Scan for the cell matching the given text and deliver its [x, y] coordinate at center. 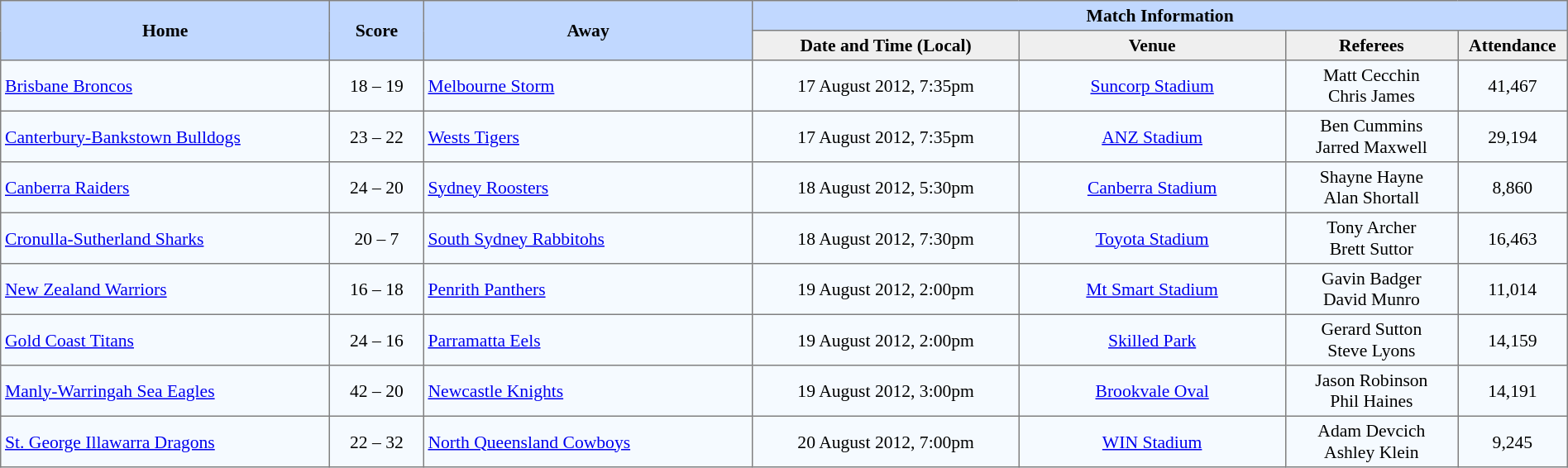
14,191 [1513, 391]
Canberra Stadium [1152, 188]
Mt Smart Stadium [1152, 289]
Canterbury-Bankstown Bulldogs [165, 136]
20 August 2012, 7:00pm [886, 442]
Canberra Raiders [165, 188]
Brookvale Oval [1152, 391]
Referees [1371, 45]
Manly-Warringah Sea Eagles [165, 391]
Parramatta Eels [588, 340]
18 August 2012, 7:30pm [886, 238]
41,467 [1513, 86]
18 August 2012, 5:30pm [886, 188]
Score [377, 31]
Away [588, 31]
16,463 [1513, 238]
42 – 20 [377, 391]
Matt Cecchin Chris James [1371, 86]
Suncorp Stadium [1152, 86]
24 – 20 [377, 188]
14,159 [1513, 340]
Sydney Roosters [588, 188]
North Queensland Cowboys [588, 442]
South Sydney Rabbitohs [588, 238]
Gerard Sutton Steve Lyons [1371, 340]
St. George Illawarra Dragons [165, 442]
20 – 7 [377, 238]
Venue [1152, 45]
29,194 [1513, 136]
Ben Cummins Jarred Maxwell [1371, 136]
Toyota Stadium [1152, 238]
Newcastle Knights [588, 391]
Gavin Badger David Munro [1371, 289]
8,860 [1513, 188]
Match Information [1159, 16]
Shayne Hayne Alan Shortall [1371, 188]
Brisbane Broncos [165, 86]
Tony Archer Brett Suttor [1371, 238]
Date and Time (Local) [886, 45]
Melbourne Storm [588, 86]
Home [165, 31]
New Zealand Warriors [165, 289]
18 – 19 [377, 86]
Cronulla-Sutherland Sharks [165, 238]
16 – 18 [377, 289]
WIN Stadium [1152, 442]
Penrith Panthers [588, 289]
Attendance [1513, 45]
Wests Tigers [588, 136]
22 – 32 [377, 442]
Adam Devcich Ashley Klein [1371, 442]
9,245 [1513, 442]
19 August 2012, 3:00pm [886, 391]
Skilled Park [1152, 340]
24 – 16 [377, 340]
Gold Coast Titans [165, 340]
11,014 [1513, 289]
23 – 22 [377, 136]
ANZ Stadium [1152, 136]
Jason Robinson Phil Haines [1371, 391]
